Determine the [x, y] coordinate at the center of the cell enclosing the given text.  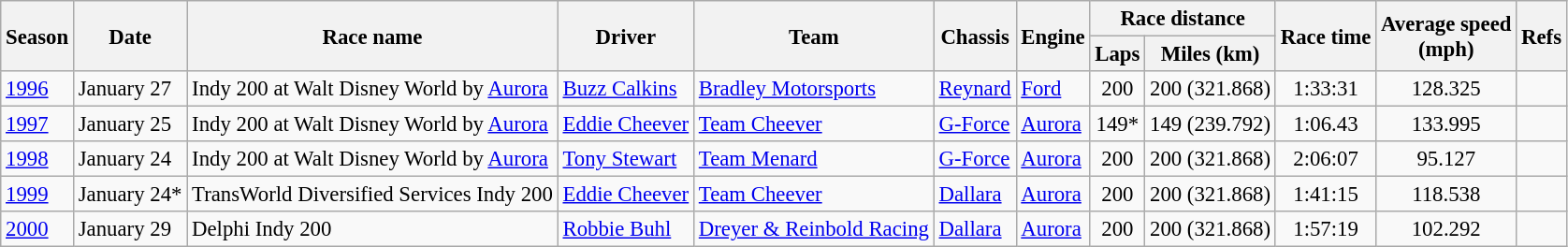
Chassis [975, 36]
January 27 [129, 89]
149 (239.792) [1211, 124]
2:06:07 [1325, 159]
January 24* [129, 195]
Race name [372, 36]
2000 [37, 229]
Dreyer & Reinbold Racing [814, 229]
Engine [1053, 36]
102.292 [1446, 229]
Season [37, 36]
Team [814, 36]
Refs [1542, 36]
149* [1117, 124]
TransWorld Diversified Services Indy 200 [372, 195]
Race time [1325, 36]
Buzz Calkins [625, 89]
Date [129, 36]
Laps [1117, 54]
128.325 [1446, 89]
1998 [37, 159]
Team Menard [814, 159]
1:33:31 [1325, 89]
January 29 [129, 229]
Delphi Indy 200 [372, 229]
1:57:19 [1325, 229]
January 25 [129, 124]
Ford [1053, 89]
118.538 [1446, 195]
1:06.43 [1325, 124]
Bradley Motorsports [814, 89]
Race distance [1183, 19]
Driver [625, 36]
1999 [37, 195]
Average speed(mph) [1446, 36]
95.127 [1446, 159]
Miles (km) [1211, 54]
Tony Stewart [625, 159]
1996 [37, 89]
Robbie Buhl [625, 229]
133.995 [1446, 124]
1997 [37, 124]
Reynard [975, 89]
1:41:15 [1325, 195]
January 24 [129, 159]
